Determine the (x, y) coordinate at the center of the cell enclosing the given text.  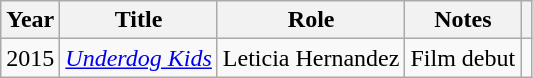
Notes (463, 20)
Title (139, 20)
Underdog Kids (139, 58)
Year (30, 20)
Leticia Hernandez (311, 58)
Film debut (463, 58)
2015 (30, 58)
Role (311, 20)
